Scan for the cell matching the given text and deliver its (X, Y) coordinate at center. 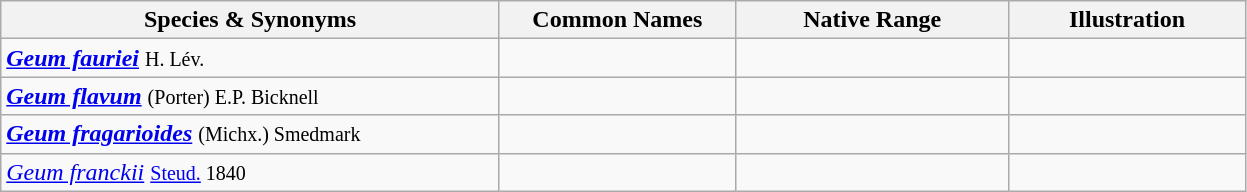
Geum fauriei H. Lév. (250, 58)
Geum fragarioides (Michx.) Smedmark (250, 134)
Geum flavum (Porter) E.P. Bicknell (250, 96)
Native Range (872, 20)
Species & Synonyms (250, 20)
Illustration (1127, 20)
Geum franckii Steud. 1840 (250, 172)
Common Names (617, 20)
